Return the [x, y] coordinate for the center point of the cell that contains the specified text.  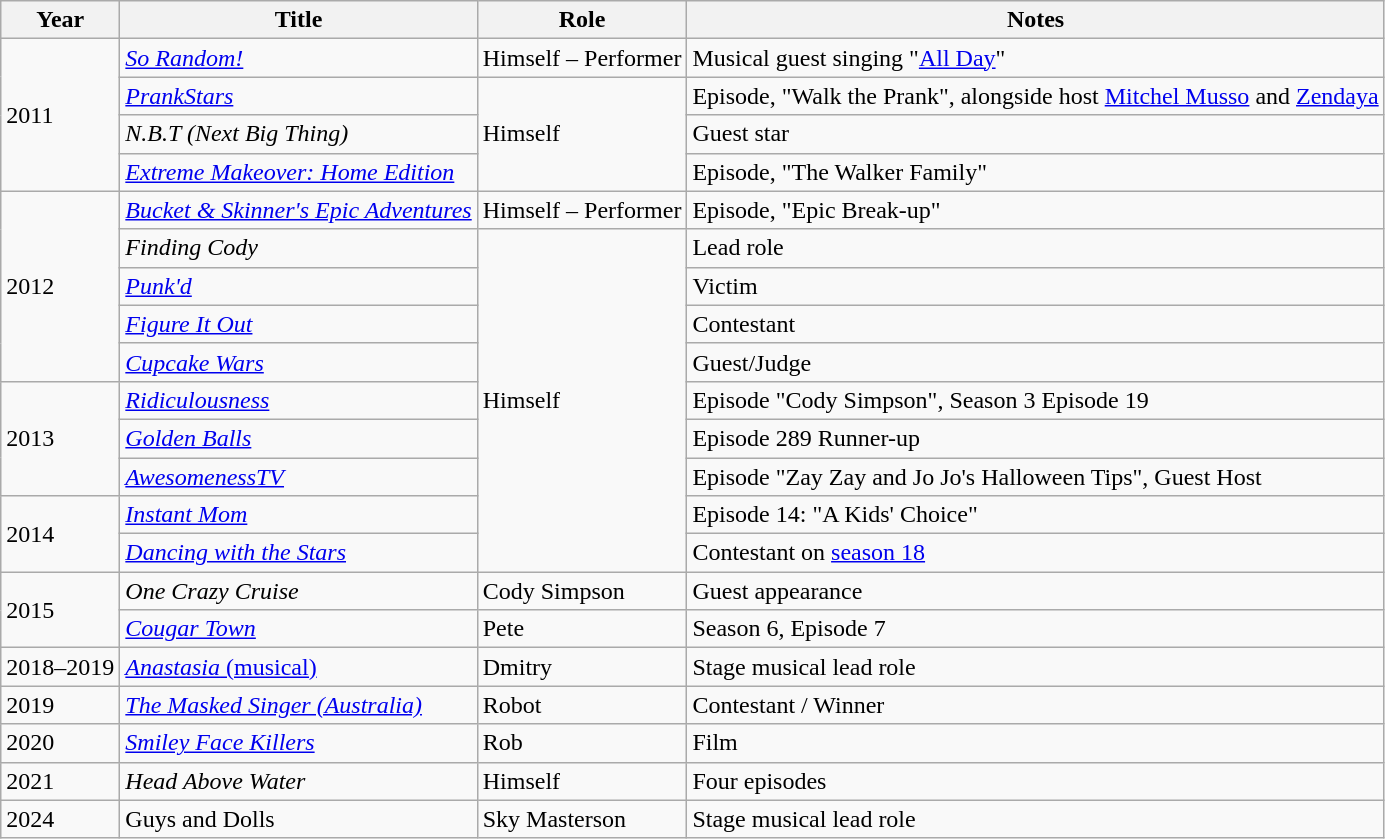
Four episodes [1036, 781]
Cody Simpson [582, 591]
Role [582, 20]
Guest/Judge [1036, 362]
Robot [582, 705]
Victim [1036, 286]
2024 [60, 819]
Rob [582, 743]
Guys and Dolls [298, 819]
2011 [60, 115]
Episode "Cody Simpson", Season 3 Episode 19 [1036, 400]
Contestant / Winner [1036, 705]
Lead role [1036, 248]
2014 [60, 534]
Sky Masterson [582, 819]
Smiley Face Killers [298, 743]
Episode "Zay Zay and Jo Jo's Halloween Tips", Guest Host [1036, 477]
2020 [60, 743]
Extreme Makeover: Home Edition [298, 172]
Episode, "The Walker Family" [1036, 172]
Musical guest singing "All Day" [1036, 58]
Head Above Water [298, 781]
N.B.T (Next Big Thing) [298, 134]
PrankStars [298, 96]
AwesomenessTV [298, 477]
Golden Balls [298, 438]
2018–2019 [60, 667]
So Random! [298, 58]
Guest appearance [1036, 591]
Dmitry [582, 667]
Notes [1036, 20]
Instant Mom [298, 515]
Season 6, Episode 7 [1036, 629]
2019 [60, 705]
Bucket & Skinner's Epic Adventures [298, 210]
Contestant on season 18 [1036, 553]
Dancing with the Stars [298, 553]
Year [60, 20]
Title [298, 20]
Finding Cody [298, 248]
Cupcake Wars [298, 362]
2013 [60, 438]
2015 [60, 610]
2012 [60, 286]
Film [1036, 743]
Episode, "Epic Break-up" [1036, 210]
One Crazy Cruise [298, 591]
Contestant [1036, 324]
Guest star [1036, 134]
Punk'd [298, 286]
Cougar Town [298, 629]
Figure It Out [298, 324]
2021 [60, 781]
Pete [582, 629]
Episode 14: "A Kids' Choice" [1036, 515]
Anastasia (musical) [298, 667]
Ridiculousness [298, 400]
Episode 289 Runner-up [1036, 438]
Episode, "Walk the Prank", alongside host Mitchel Musso and Zendaya [1036, 96]
The Masked Singer (Australia) [298, 705]
